Determine the (X, Y) coordinate at the center of the cell enclosing the given text.  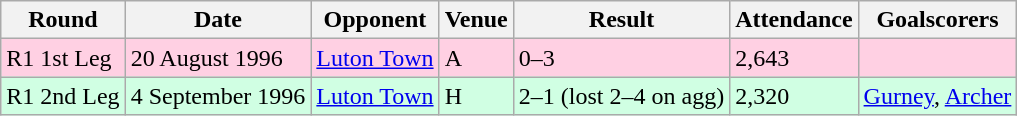
Goalscorers (938, 20)
2,643 (794, 58)
Opponent (375, 20)
Venue (476, 20)
H (476, 96)
A (476, 58)
Date (218, 20)
20 August 1996 (218, 58)
Round (63, 20)
Gurney, Archer (938, 96)
2–1 (lost 2–4 on agg) (621, 96)
R1 1st Leg (63, 58)
0–3 (621, 58)
Attendance (794, 20)
4 September 1996 (218, 96)
Result (621, 20)
R1 2nd Leg (63, 96)
2,320 (794, 96)
